Determine the (x, y) coordinate at the center of the cell enclosing the given text.  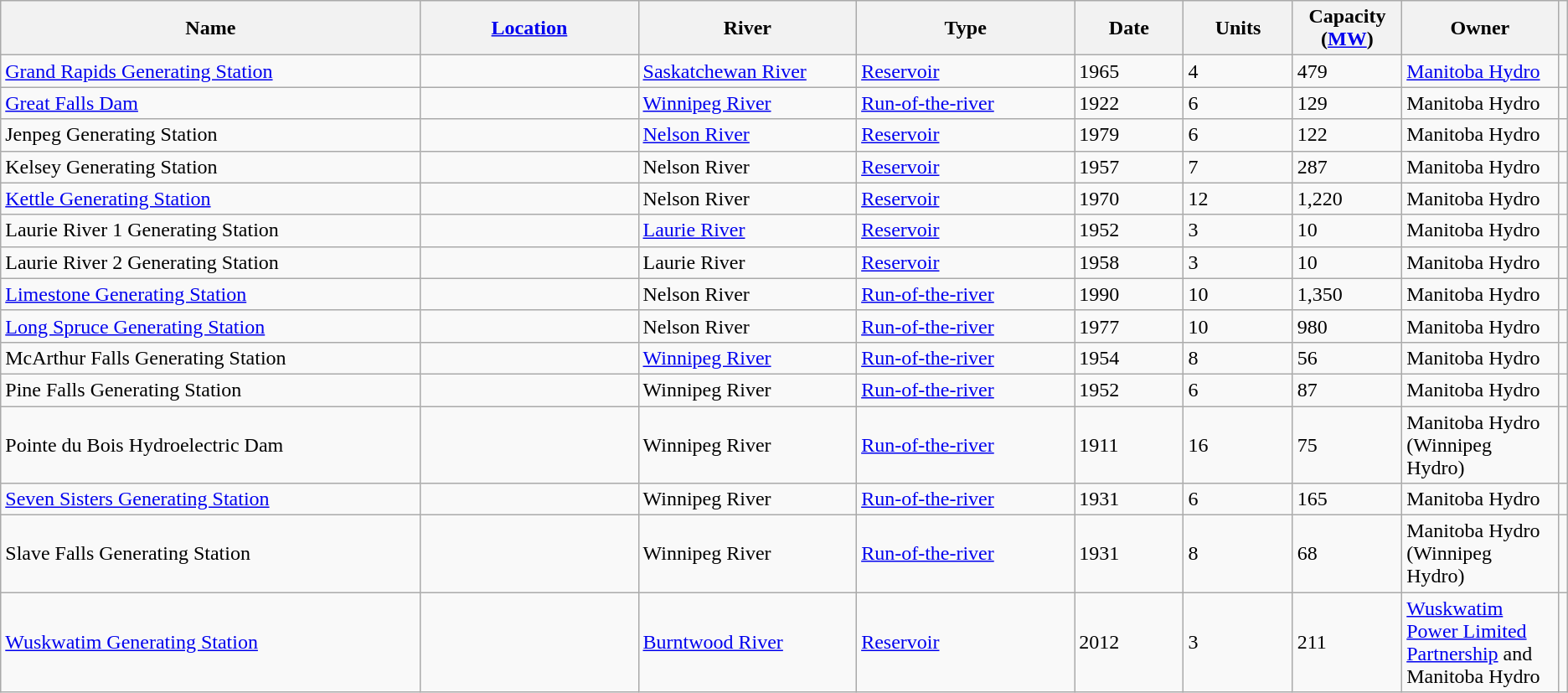
Saskatchewan River (747, 71)
Name (211, 28)
1979 (1129, 135)
Kettle Generating Station (211, 199)
1,350 (1347, 294)
Grand Rapids Generating Station (211, 71)
Location (529, 28)
Wuskwatim Power Limited Partnership and Manitoba Hydro (1480, 642)
Units (1238, 28)
56 (1347, 358)
Type (966, 28)
Wuskwatim Generating Station (211, 642)
Laurie River 2 Generating Station (211, 262)
Kelsey Generating Station (211, 167)
Great Falls Dam (211, 103)
68 (1347, 554)
Laurie River 1 Generating Station (211, 230)
1954 (1129, 358)
Pine Falls Generating Station (211, 390)
165 (1347, 499)
1977 (1129, 326)
479 (1347, 71)
1922 (1129, 103)
Date (1129, 28)
211 (1347, 642)
75 (1347, 444)
Pointe du Bois Hydroelectric Dam (211, 444)
1957 (1129, 167)
Long Spruce Generating Station (211, 326)
Owner (1480, 28)
1970 (1129, 199)
16 (1238, 444)
1990 (1129, 294)
87 (1347, 390)
122 (1347, 135)
1958 (1129, 262)
2012 (1129, 642)
1911 (1129, 444)
980 (1347, 326)
12 (1238, 199)
Slave Falls Generating Station (211, 554)
1965 (1129, 71)
Seven Sisters Generating Station (211, 499)
Burntwood River (747, 642)
Limestone Generating Station (211, 294)
Jenpeg Generating Station (211, 135)
River (747, 28)
129 (1347, 103)
McArthur Falls Generating Station (211, 358)
1,220 (1347, 199)
Capacity (MW) (1347, 28)
287 (1347, 167)
4 (1238, 71)
7 (1238, 167)
